Return [X, Y] of the center of cell containing provided text 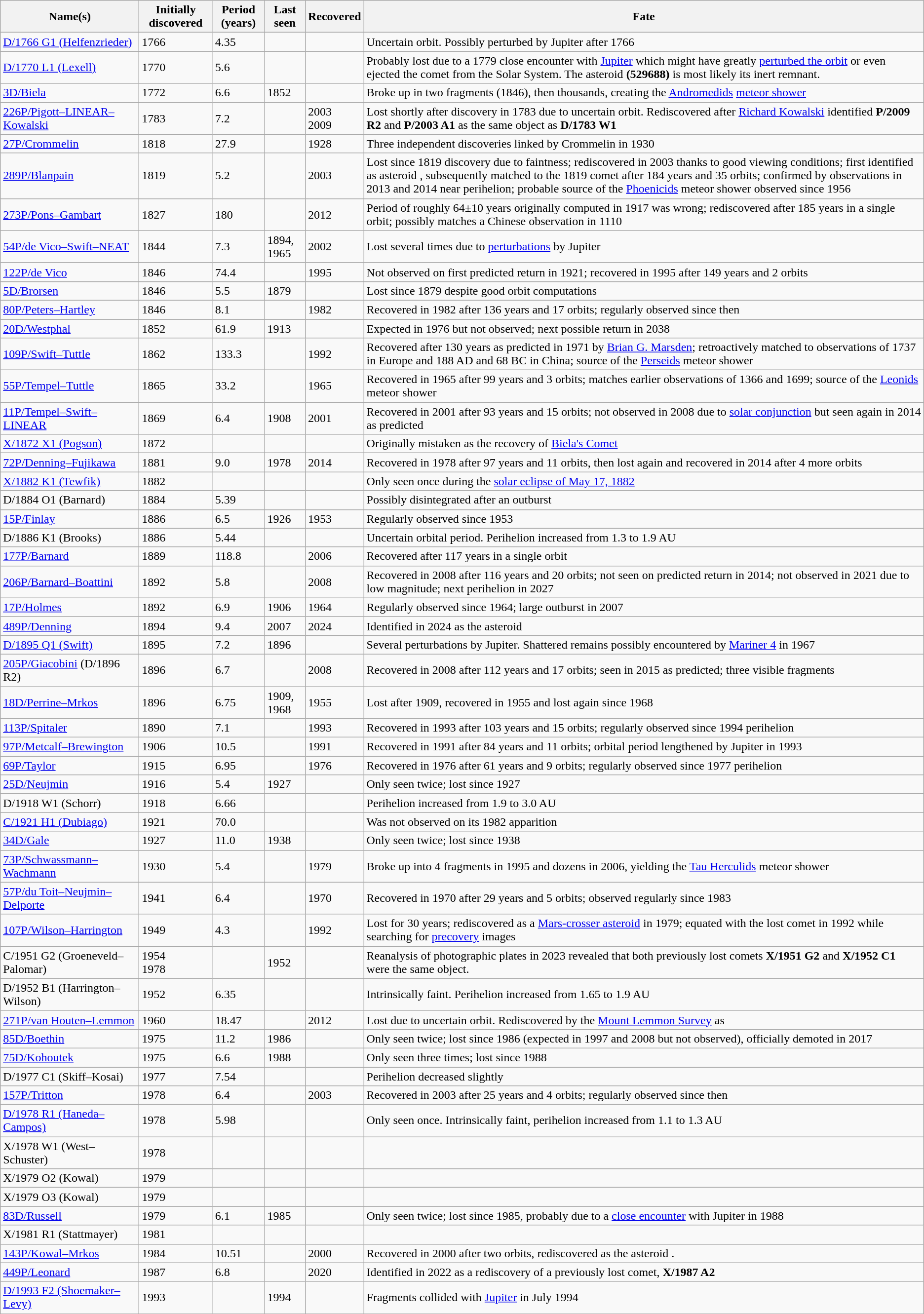
1882 [176, 481]
D/1884 O1 (Barnard) [70, 500]
11P/Tempel–Swift–LINEAR [70, 419]
1941 [176, 898]
54P/de Vico–Swift–NEAT [70, 247]
Recovered in 2003 after 25 years and 4 orbits; regularly observed since then [644, 1095]
Reanalysis of photographic plates in 2023 revealed that both previously lost comets X/1951 G2 and X/1952 C1 were the same object. [644, 963]
6.66 [238, 803]
Recovered in 1991 after 84 years and 11 orbits; orbital period lengthened by Jupiter in 1993 [644, 747]
122P/de Vico [70, 272]
Lost for 30 years; rediscovered as a Mars-crosser asteroid in 1979; equated with the lost comet in 1992 while searching for precovery images [644, 930]
1977 [176, 1077]
Only seen twice; lost since 1927 [644, 784]
27P/Crommelin [70, 144]
7.54 [238, 1077]
1827 [176, 214]
X/1979 O3 (Kowal) [70, 1197]
9.4 [238, 626]
107P/Wilson–Harrington [70, 930]
1926 [285, 519]
1918 [176, 803]
Fragments collided with Jupiter in July 1994 [644, 1297]
D/1993 F2 (Shoemaker–Levy) [70, 1297]
1930 [176, 866]
1879 [285, 291]
1894, 1965 [285, 247]
Not observed on first predicted return in 1921; recovered in 1995 after 149 years and 2 orbits [644, 272]
Name(s) [70, 17]
1988 [285, 1057]
5.8 [238, 581]
D/1886 K1 (Brooks) [70, 538]
1984 [176, 1253]
205P/Giacobini (D/1896 R2) [70, 670]
6.5 [238, 519]
57P/du Toit–Neujmin–Delporte [70, 898]
206P/Barnard–Boattini [70, 581]
1964 [335, 607]
X/1979 O2 (Kowal) [70, 1178]
289P/Blanpain [70, 176]
449P/Leonard [70, 1272]
9.0 [238, 463]
Only seen once during the solar eclipse of May 17, 1882 [644, 481]
Last seen [285, 17]
Recovered in 1970 after 29 years and 5 orbits; observed regularly since 1983 [644, 898]
143P/Kowal–Mrkos [70, 1253]
157P/Tritton [70, 1095]
Three independent discoveries linked by Crommelin in 1930 [644, 144]
Identified in 2022 as a rediscovery of a previously lost comet, X/1987 A2 [644, 1272]
Possibly disintegrated after an outburst [644, 500]
Lost since 1879 despite good orbit computations [644, 291]
25D/Neujmin [70, 784]
5.6 [238, 67]
1890 [176, 728]
1844 [176, 247]
226P/Pigott–LINEAR–Kowalski [70, 118]
Identified in 2024 as the asteroid [644, 626]
Originally mistaken as the recovery of Biela's Comet [644, 444]
1783 [176, 118]
Recovered in 2000 after two orbits, rediscovered as the asteroid . [644, 1253]
D/1978 R1 (Haneda–Campos) [70, 1121]
97P/Metcalf–Brewington [70, 747]
1970 [335, 898]
2024 [335, 626]
69P/Taylor [70, 766]
489P/Denning [70, 626]
1884 [176, 500]
72P/Denning–Fujikawa [70, 463]
18D/Perrine–Mrkos [70, 702]
X/1882 K1 (Tewfik) [70, 481]
Initially discovered [176, 17]
2007 [285, 626]
2006 [335, 556]
Only seen three times; lost since 1988 [644, 1057]
1985 [285, 1216]
Recovered after 117 years in a single orbit [644, 556]
1881 [176, 463]
5.44 [238, 538]
1916 [176, 784]
Regularly observed since 1953 [644, 519]
4.3 [238, 930]
1908 [285, 419]
11.2 [238, 1039]
1994 [285, 1297]
11.0 [238, 841]
Recovered in 1978 after 97 years and 11 orbits, then lost again and recovered in 2014 after 4 more orbits [644, 463]
Lost several times due to perturbations by Jupiter [644, 247]
Recovered in 2001 after 93 years and 15 orbits; not observed in 2008 due to solar conjunction but seen again in 2014 as predicted [644, 419]
Uncertain orbit. Possibly perturbed by Jupiter after 1766 [644, 42]
7.3 [238, 247]
1995 [335, 272]
1862 [176, 354]
5.5 [238, 291]
118.8 [238, 556]
Only seen twice; lost since 1938 [644, 841]
5.98 [238, 1121]
271P/van Houten–Lemmon [70, 1020]
X/1978 W1 (West–Schuster) [70, 1153]
Recovered in 2008 after 112 years and 17 orbits; seen in 2015 as predicted; three visible fragments [644, 670]
1872 [176, 444]
1965 [335, 386]
20D/Westphal [70, 328]
4.35 [238, 42]
1953 [335, 519]
20032009 [335, 118]
1889 [176, 556]
1949 [176, 930]
D/1770 L1 (Lexell) [70, 67]
Only seen once. Intrinsically faint, perihelion increased from 1.1 to 1.3 AU [644, 1121]
1976 [335, 766]
8.1 [238, 309]
61.9 [238, 328]
Only seen twice; lost since 1985, probably due to a close encounter with Jupiter in 1988 [644, 1216]
Period (years) [238, 17]
D/1918 W1 (Schorr) [70, 803]
1986 [285, 1039]
2020 [335, 1272]
Broke up in two fragments (1846), then thousands, creating the Andromedids meteor shower [644, 93]
Recovered in 1982 after 136 years and 17 orbits; regularly observed since then [644, 309]
6.95 [238, 766]
1865 [176, 386]
7.1 [238, 728]
33.2 [238, 386]
2000 [335, 1253]
109P/Swift–Tuttle [70, 354]
1915 [176, 766]
27.9 [238, 144]
Lost due to uncertain orbit. Rediscovered by the Mount Lemmon Survey as [644, 1020]
85D/Boethin [70, 1039]
1909, 1968 [285, 702]
Perihelion increased from 1.9 to 3.0 AU [644, 803]
Lost after 1909, recovered in 1955 and lost again since 1968 [644, 702]
6.35 [238, 994]
1960 [176, 1020]
1766 [176, 42]
Was not observed on its 1982 apparition [644, 822]
2001 [335, 419]
1869 [176, 419]
113P/Spitaler [70, 728]
10.5 [238, 747]
Recovered in 1976 after 61 years and 9 orbits; regularly observed since 1977 perihelion [644, 766]
1913 [285, 328]
1895 [176, 645]
Perihelion decreased slightly [644, 1077]
2014 [335, 463]
133.3 [238, 354]
D/1952 B1 (Harrington–Wilson) [70, 994]
6.7 [238, 670]
55P/Tempel–Tuttle [70, 386]
70.0 [238, 822]
5.39 [238, 500]
1987 [176, 1272]
1955 [335, 702]
Only seen twice; lost since 1986 (expected in 1997 and 2008 but not observed), officially demoted in 2017 [644, 1039]
1921 [176, 822]
6.8 [238, 1272]
180 [238, 214]
1772 [176, 93]
15P/Finlay [70, 519]
1938 [285, 841]
83D/Russell [70, 1216]
Recovered [335, 17]
17P/Holmes [70, 607]
3D/Biela [70, 93]
Intrinsically faint. Perihelion increased from 1.65 to 1.9 AU [644, 994]
1928 [335, 144]
73P/Schwassmann–Wachmann [70, 866]
1982 [335, 309]
C/1921 H1 (Dubiago) [70, 822]
18.47 [238, 1020]
C/1951 G2 (Groeneveld–Palomar) [70, 963]
5.2 [238, 176]
D/1895 Q1 (Swift) [70, 645]
177P/Barnard [70, 556]
Expected in 1976 but not observed; next possible return in 2038 [644, 328]
6.9 [238, 607]
D/1766 G1 (Helfenzrieder) [70, 42]
Recovered in 1965 after 99 years and 3 orbits; matches earlier observations of 1366 and 1699; source of the Leonids meteor shower [644, 386]
1770 [176, 67]
75D/Kohoutek [70, 1057]
5D/Brorsen [70, 291]
1991 [335, 747]
74.4 [238, 272]
Broke up into 4 fragments in 1995 and dozens in 2006, yielding the Tau Herculids meteor shower [644, 866]
1894 [176, 626]
1981 [176, 1235]
273P/Pons–Gambart [70, 214]
10.51 [238, 1253]
Uncertain orbital period. Perihelion increased from 1.3 to 1.9 AU [644, 538]
19541978 [176, 963]
34D/Gale [70, 841]
Regularly observed since 1964; large outburst in 2007 [644, 607]
X/1981 R1 (Stattmayer) [70, 1235]
D/1977 C1 (Skiff–Kosai) [70, 1077]
80P/Peters–Hartley [70, 309]
1818 [176, 144]
6.75 [238, 702]
1819 [176, 176]
Fate [644, 17]
Several perturbations by Jupiter. Shattered remains possibly encountered by Mariner 4 in 1967 [644, 645]
2002 [335, 247]
Recovered in 1993 after 103 years and 15 orbits; regularly observed since 1994 perihelion [644, 728]
6.1 [238, 1216]
X/1872 X1 (Pogson) [70, 444]
